Return [x, y] of the center of cell containing provided text 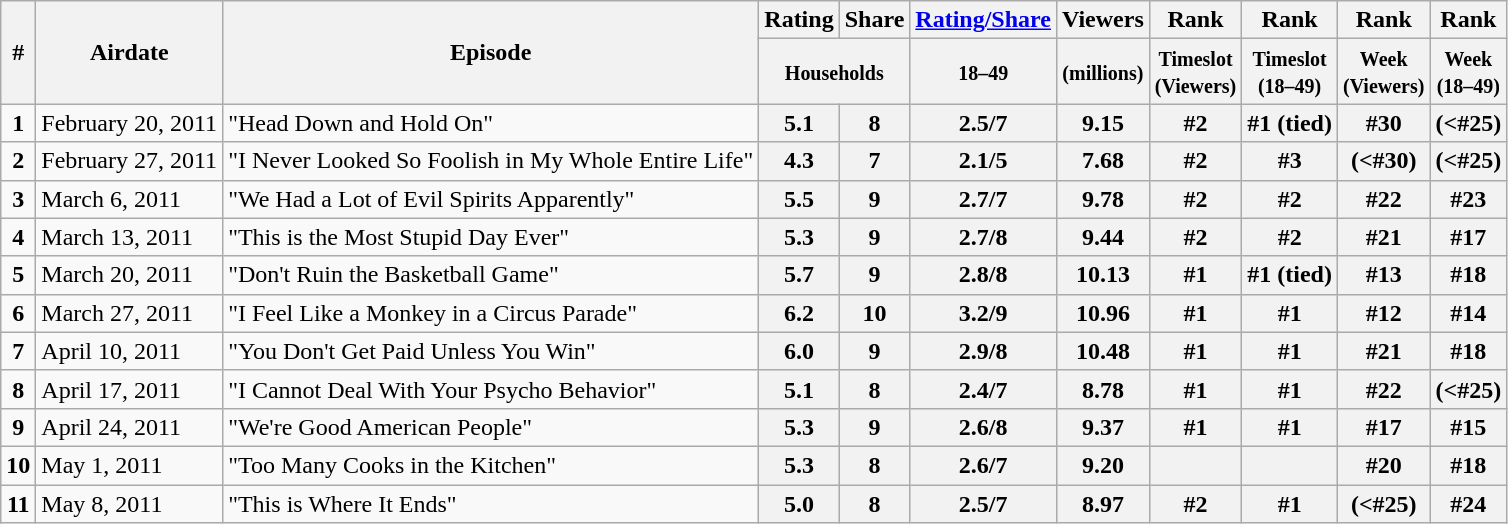
May 1, 2011 [130, 465]
2.9/8 [984, 351]
March 20, 2011 [130, 275]
9.37 [1102, 427]
"I Feel Like a Monkey in a Circus Parade" [491, 313]
Episode [491, 52]
2.8/8 [984, 275]
10.13 [1102, 275]
"I Cannot Deal With Your Psycho Behavior" [491, 389]
5.0 [799, 503]
#23 [1468, 199]
2.7/8 [984, 237]
10.96 [1102, 313]
Rating [799, 20]
6.0 [799, 351]
11 [18, 503]
#12 [1383, 313]
Share [874, 20]
Timeslot(18–49) [1290, 72]
May 8, 2011 [130, 503]
2 [18, 161]
April 10, 2011 [130, 351]
10.48 [1102, 351]
April 17, 2011 [130, 389]
2.6/7 [984, 465]
5.5 [799, 199]
"This is the Most Stupid Day Ever" [491, 237]
February 20, 2011 [130, 123]
Timeslot(Viewers) [1195, 72]
"I Never Looked So Foolish in My Whole Entire Life" [491, 161]
"Head Down and Hold On" [491, 123]
February 27, 2011 [130, 161]
2.6/8 [984, 427]
"This is Where It Ends" [491, 503]
7.68 [1102, 161]
9.20 [1102, 465]
9.15 [1102, 123]
#30 [1383, 123]
2.1/5 [984, 161]
Households [834, 72]
"We Had a Lot of Evil Spirits Apparently" [491, 199]
#15 [1468, 427]
6.2 [799, 313]
Week(18–49) [1468, 72]
"Too Many Cooks in the Kitchen" [491, 465]
4 [18, 237]
March 27, 2011 [130, 313]
March 6, 2011 [130, 199]
March 13, 2011 [130, 237]
6 [18, 313]
3 [18, 199]
18–49 [984, 72]
4.3 [799, 161]
2.4/7 [984, 389]
8.97 [1102, 503]
1 [18, 123]
9.44 [1102, 237]
#3 [1290, 161]
#20 [1383, 465]
# [18, 52]
(millions) [1102, 72]
9.78 [1102, 199]
5 [18, 275]
"You Don't Get Paid Unless You Win" [491, 351]
8.78 [1102, 389]
#14 [1468, 313]
#13 [1383, 275]
3.2/9 [984, 313]
#24 [1468, 503]
Airdate [130, 52]
5.7 [799, 275]
Week(Viewers) [1383, 72]
2.7/7 [984, 199]
"Don't Ruin the Basketball Game" [491, 275]
April 24, 2011 [130, 427]
(<#30) [1383, 161]
Viewers [1102, 20]
"We're Good American People" [491, 427]
Rating/Share [984, 20]
